Determine the (X, Y) coordinate at the center of the cell enclosing the given text.  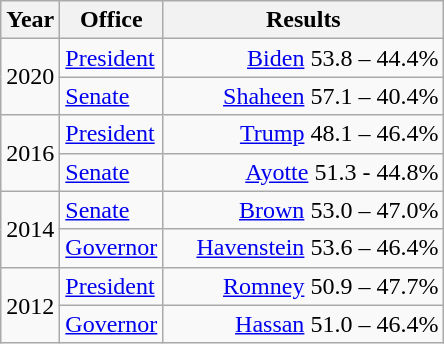
Results (304, 20)
Havenstein 53.6 – 46.4% (304, 248)
Year (30, 20)
2016 (30, 153)
Romney 50.9 – 47.7% (304, 286)
Trump 48.1 – 46.4% (304, 134)
2012 (30, 305)
Ayotte 51.3 - 44.8% (304, 172)
Office (112, 20)
Biden 53.8 – 44.4% (304, 58)
2020 (30, 77)
Brown 53.0 – 47.0% (304, 210)
Hassan 51.0 – 46.4% (304, 324)
Shaheen 57.1 – 40.4% (304, 96)
2014 (30, 229)
